For the text-containing cell, return its midpoint in [x, y] coordinate format. 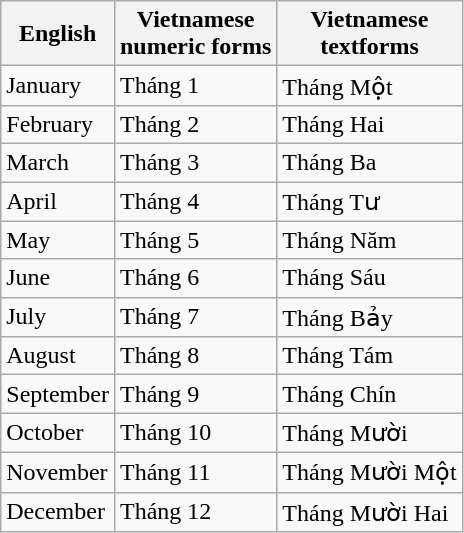
Tháng Mười Một [370, 472]
Tháng Mười Hai [370, 512]
English [58, 34]
Vietnamesetextforms [370, 34]
April [58, 202]
August [58, 356]
Tháng 1 [195, 86]
Tháng 11 [195, 472]
Tháng Bảy [370, 317]
Tháng Tư [370, 202]
January [58, 86]
March [58, 162]
Tháng Năm [370, 240]
Tháng 9 [195, 394]
Tháng 10 [195, 433]
Tháng Một [370, 86]
Tháng 8 [195, 356]
Tháng Ba [370, 162]
September [58, 394]
Tháng 12 [195, 512]
December [58, 512]
Tháng 7 [195, 317]
Tháng 6 [195, 278]
July [58, 317]
November [58, 472]
Tháng Tám [370, 356]
May [58, 240]
Vietnamesenumeric forms [195, 34]
June [58, 278]
Tháng Sáu [370, 278]
Tháng 5 [195, 240]
Tháng 4 [195, 202]
October [58, 433]
Tháng 2 [195, 124]
Tháng Mười [370, 433]
Tháng 3 [195, 162]
February [58, 124]
Tháng Chín [370, 394]
Tháng Hai [370, 124]
